Output the (X, Y) coordinate of the center of the cell containing the given text.  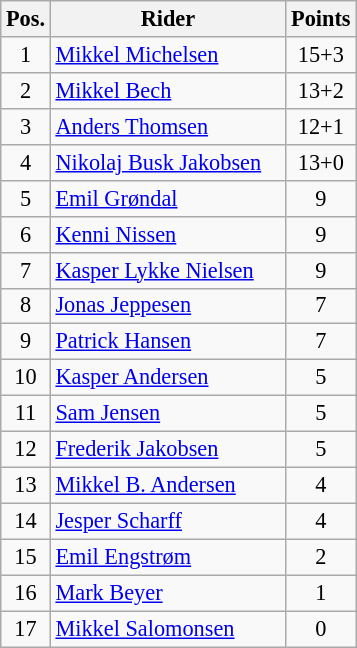
3 (26, 126)
Jonas Jeppesen (168, 306)
Mikkel Bech (168, 90)
6 (26, 234)
13+0 (321, 162)
Jesper Scharff (168, 521)
Mikkel B. Andersen (168, 485)
16 (26, 593)
Frederik Jakobsen (168, 450)
Mikkel Salomonsen (168, 629)
12 (26, 450)
Kasper Lykke Nielsen (168, 270)
Emil Engstrøm (168, 557)
Pos. (26, 19)
Patrick Hansen (168, 342)
Points (321, 19)
Kenni Nissen (168, 234)
14 (26, 521)
0 (321, 629)
10 (26, 378)
Sam Jensen (168, 414)
12+1 (321, 126)
13 (26, 485)
8 (26, 306)
17 (26, 629)
Mark Beyer (168, 593)
Anders Thomsen (168, 126)
15+3 (321, 55)
13+2 (321, 90)
Kasper Andersen (168, 378)
Nikolaj Busk Jakobsen (168, 162)
15 (26, 557)
11 (26, 414)
Emil Grøndal (168, 198)
Mikkel Michelsen (168, 55)
Rider (168, 19)
